Identify which cell holds the provided text, then report its [X, Y] central coordinate. 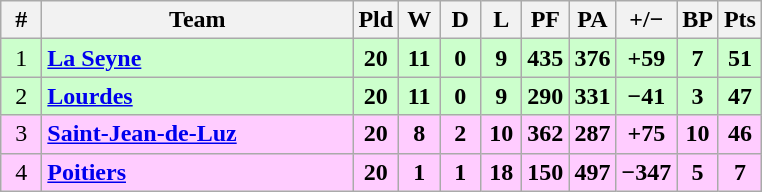
−347 [646, 172]
435 [546, 58]
8 [420, 134]
376 [592, 58]
5 [698, 172]
331 [592, 96]
Poitiers [198, 172]
La Seyne [198, 58]
47 [740, 96]
Saint-Jean-de-Luz [198, 134]
18 [502, 172]
BP [698, 20]
D [460, 20]
PA [592, 20]
290 [546, 96]
150 [546, 172]
W [420, 20]
4 [22, 172]
362 [546, 134]
L [502, 20]
Pld [376, 20]
Team [198, 20]
287 [592, 134]
51 [740, 58]
−41 [646, 96]
Pts [740, 20]
46 [740, 134]
Lourdes [198, 96]
# [22, 20]
+75 [646, 134]
+59 [646, 58]
+/− [646, 20]
PF [546, 20]
497 [592, 172]
